Output the [X, Y] coordinate of the center of the cell containing the given text.  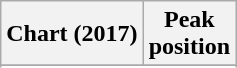
Peak position [189, 34]
Chart (2017) [72, 34]
